Provide the (X, Y) coordinate of the cell's center where the given text is located.  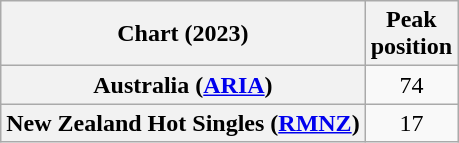
74 (411, 85)
Peakposition (411, 34)
Chart (2023) (183, 34)
17 (411, 123)
Australia (ARIA) (183, 85)
New Zealand Hot Singles (RMNZ) (183, 123)
